Capture the cell that displays the provided text and extract its [X, Y] central coordinate. 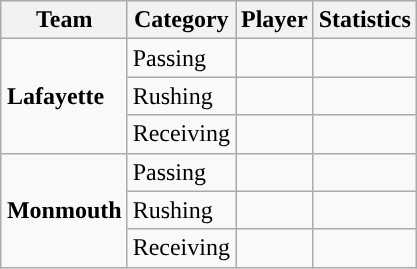
Team [64, 20]
Statistics [364, 20]
Monmouth [64, 210]
Category [181, 20]
Lafayette [64, 96]
Player [275, 20]
